Determine the (x, y) coordinate at the center of the cell enclosing the given text.  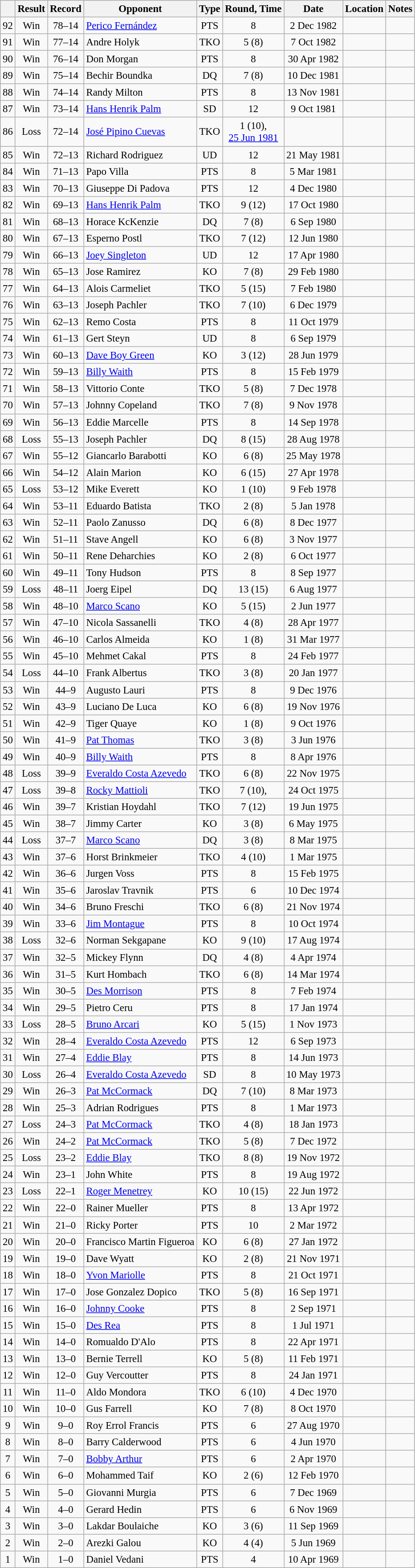
Record (66, 9)
Notes (400, 9)
4 Jun 1970 (313, 1442)
14 Mar 1974 (313, 974)
28–5 (66, 1024)
38 (8, 941)
57 (8, 623)
Pat Thomas (140, 740)
3 Nov 1977 (313, 539)
20 Jan 1977 (313, 673)
17–0 (66, 1292)
50–11 (66, 556)
2 (6) (253, 1476)
4 Dec 1970 (313, 1392)
56 (8, 640)
89 (8, 76)
5 Mar 1981 (313, 171)
48 (8, 774)
32–5 (66, 957)
12 Jun 1980 (313, 238)
Giovanni Murgia (140, 1492)
39–9 (66, 774)
Frank Albertus (140, 673)
4–0 (66, 1509)
20–0 (66, 1242)
22–1 (66, 1192)
Des Morrison (140, 991)
Alain Marion (140, 472)
Pietro Ceru (140, 1008)
74 (8, 339)
38–7 (66, 823)
11 Sep 1969 (313, 1526)
Dave Wyatt (140, 1258)
22 Jun 1972 (313, 1192)
3 (8, 1526)
55 (8, 656)
22 (8, 1208)
Mohammed Taif (140, 1476)
31 (8, 1058)
10–0 (66, 1409)
83 (8, 188)
2 (8, 1543)
59 (8, 589)
28 Jun 1979 (313, 355)
63–13 (66, 305)
5 Jan 1978 (313, 506)
57–13 (66, 406)
50 (8, 740)
2 Apr 1970 (313, 1459)
72–14 (66, 132)
26 (8, 1141)
19 Jun 1975 (313, 807)
1–0 (66, 1560)
8 Mar 1975 (313, 840)
17 Aug 1974 (313, 941)
Paolo Zanusso (140, 523)
76–14 (66, 59)
Date (313, 9)
79 (8, 255)
16 (8, 1309)
Bruno Freschi (140, 907)
28 Aug 1978 (313, 439)
56–13 (66, 422)
23–1 (66, 1175)
Papo Villa (140, 171)
8 (8) (253, 1158)
Romualdo D'Alo (140, 1342)
19 Nov 1972 (313, 1158)
47–10 (66, 623)
Tiger Quaye (140, 723)
28 (8, 1108)
39–7 (66, 807)
42 (8, 874)
48–10 (66, 606)
91 (8, 42)
78 (8, 272)
Eddie Marcelle (140, 422)
44 (8, 840)
Jurgen Voss (140, 874)
Dave Boy Green (140, 355)
60–13 (66, 355)
14 Sep 1978 (313, 422)
66–13 (66, 255)
13 Apr 1972 (313, 1208)
Luciano De Luca (140, 706)
2 Jun 1977 (313, 606)
21–0 (66, 1225)
76 (8, 305)
1 (10), 25 Jun 1981 (253, 132)
1 (10) (253, 489)
59–13 (66, 372)
42–9 (66, 723)
8 (15) (253, 439)
27 Apr 1978 (313, 472)
60 (8, 573)
51–11 (66, 539)
8 Sep 1977 (313, 573)
29–5 (66, 1008)
40–9 (66, 757)
46–10 (66, 640)
21 May 1981 (313, 155)
55–12 (66, 455)
Horace KcKenzie (140, 222)
Augusto Lauri (140, 690)
64–13 (66, 288)
7 Dec 1978 (313, 389)
Mike Everett (140, 489)
34 (8, 1008)
Bobby Arthur (140, 1459)
72 (8, 372)
6 Oct 1977 (313, 556)
4 (4) (253, 1543)
10 Apr 1969 (313, 1560)
61–13 (66, 339)
70–13 (66, 188)
Joey Singleton (140, 255)
11 Oct 1979 (313, 322)
Mehmet Cakal (140, 656)
Adrian Rodrigues (140, 1108)
Location (364, 9)
12–0 (66, 1375)
5 (8, 1492)
19 Aug 1972 (313, 1175)
27 (8, 1125)
Guy Vercoutter (140, 1375)
Andre Holyk (140, 42)
48–11 (66, 589)
Kristian Hoydahl (140, 807)
21 (8, 1225)
46 (8, 807)
6–0 (66, 1476)
31–5 (66, 974)
37–6 (66, 857)
Vittorio Conte (140, 389)
22 Nov 1975 (313, 774)
Des Rea (140, 1325)
49–11 (66, 573)
Randy Milton (140, 93)
16–0 (66, 1309)
84 (8, 171)
71 (8, 389)
43–9 (66, 706)
6 Nov 1969 (313, 1509)
32–6 (66, 941)
15–0 (66, 1325)
32 (8, 1041)
87 (8, 109)
22 Apr 1971 (313, 1342)
47 (8, 790)
25 (8, 1158)
19–0 (66, 1258)
21 Oct 1971 (313, 1275)
77 (8, 288)
7 (8, 1459)
Bechir Boundka (140, 76)
Norman Sekgapane (140, 941)
22–0 (66, 1208)
Mickey Flynn (140, 957)
37–7 (66, 840)
14–0 (66, 1342)
39–8 (66, 790)
7 Oct 1982 (313, 42)
Jose Ramirez (140, 272)
85 (8, 155)
67–13 (66, 238)
34–6 (66, 907)
31 Mar 1977 (313, 640)
69–13 (66, 205)
33 (8, 1024)
11 Feb 1971 (313, 1358)
Richard Rodriguez (140, 155)
58 (8, 606)
15 Feb 1979 (313, 372)
51 (8, 723)
Joerg Eipel (140, 589)
Horst Brinkmeier (140, 857)
Gus Farrell (140, 1409)
17 (8, 1292)
27–4 (66, 1058)
6 Dec 1979 (313, 305)
86 (8, 132)
Bernie Terrell (140, 1358)
5 Jun 1969 (313, 1543)
39 (8, 924)
Opponent (140, 9)
13 Nov 1981 (313, 93)
62 (8, 539)
3 Jun 1976 (313, 740)
Rainer Mueller (140, 1208)
36–6 (66, 874)
8 Mar 1973 (313, 1091)
Roger Menetrey (140, 1192)
4 Apr 1974 (313, 957)
21 Nov 1971 (313, 1258)
19 (8, 1258)
6 Sep 1980 (313, 222)
17 Apr 1980 (313, 255)
1 Mar 1973 (313, 1108)
12 Feb 1970 (313, 1476)
Esperno Postl (140, 238)
9 Oct 1981 (313, 109)
2–0 (66, 1543)
1 Mar 1975 (313, 857)
6 (15) (253, 472)
Remo Costa (140, 322)
Gerard Hedin (140, 1509)
9 (12) (253, 205)
82 (8, 205)
Johnny Copeland (140, 406)
Giancarlo Barabotti (140, 455)
Yvon Mariolle (140, 1275)
30 (8, 1074)
26–3 (66, 1091)
75–14 (66, 76)
9 (10) (253, 941)
Result (31, 9)
9 Dec 1976 (313, 690)
70 (8, 406)
3 (6) (253, 1526)
23–2 (66, 1158)
61 (8, 556)
69 (8, 422)
74–14 (66, 93)
10 (15) (253, 1192)
Gert Steyn (140, 339)
Jimmy Carter (140, 823)
30 Apr 1982 (313, 59)
24 Feb 1977 (313, 656)
17 Oct 1980 (313, 205)
7 (10), (253, 790)
Lakdar Boulaiche (140, 1526)
80 (8, 238)
Tony Hudson (140, 573)
58–13 (66, 389)
41 (8, 891)
49 (8, 757)
53–11 (66, 506)
Carlos Almeida (140, 640)
23 (8, 1192)
45–10 (66, 656)
21 Nov 1974 (313, 907)
9 (8, 1426)
62–13 (66, 322)
28–4 (66, 1041)
Rocky Mattioli (140, 790)
90 (8, 59)
24–2 (66, 1141)
26–4 (66, 1074)
14 Jun 1973 (313, 1058)
73–14 (66, 109)
6 Sep 1973 (313, 1041)
15 (8, 1325)
10 Oct 1974 (313, 924)
John White (140, 1175)
40 (8, 907)
Daniel Vedani (140, 1560)
6 Aug 1977 (313, 589)
7–0 (66, 1459)
18 Jan 1973 (313, 1125)
Eduardo Batista (140, 506)
10 Dec 1974 (313, 891)
9 Oct 1976 (313, 723)
8–0 (66, 1442)
77–14 (66, 42)
1 (8, 1560)
8 Apr 1976 (313, 757)
53–12 (66, 489)
67 (8, 455)
65 (8, 489)
2 Dec 1982 (313, 26)
53 (8, 690)
3–0 (66, 1526)
10 Dec 1981 (313, 76)
Rene Deharchies (140, 556)
4 (10) (253, 857)
6 (10) (253, 1392)
15 Feb 1975 (313, 874)
18–0 (66, 1275)
8 Dec 1977 (313, 523)
72–13 (66, 155)
41–9 (66, 740)
10 May 1973 (313, 1074)
73 (8, 355)
65–13 (66, 272)
Francisco Martin Figueroa (140, 1242)
8 Oct 1970 (313, 1409)
18 (8, 1275)
Aldo Mondora (140, 1392)
81 (8, 222)
28 Apr 1977 (313, 623)
30–5 (66, 991)
45 (8, 823)
4 Dec 1980 (313, 188)
Stave Angell (140, 539)
52 (8, 706)
7 Feb 1980 (313, 288)
Giuseppe Di Padova (140, 188)
75 (8, 322)
6 May 1975 (313, 823)
66 (8, 472)
37 (8, 957)
55–13 (66, 439)
Nicola Sassanelli (140, 623)
27 Aug 1970 (313, 1426)
Type (210, 9)
2 Mar 1972 (313, 1225)
16 Sep 1971 (313, 1292)
13 (8, 1358)
Jim Montague (140, 924)
1 Nov 1973 (313, 1024)
64 (8, 506)
Barry Calderwood (140, 1442)
Roy Errol Francis (140, 1426)
1 Jul 1971 (313, 1325)
35–6 (66, 891)
44–9 (66, 690)
36 (8, 974)
71–13 (66, 171)
25–3 (66, 1108)
Round, Time (253, 9)
19 Nov 1976 (313, 706)
5–0 (66, 1492)
44–10 (66, 673)
7 Feb 1974 (313, 991)
José Pipino Cuevas (140, 132)
24 Jan 1971 (313, 1375)
2 Sep 1971 (313, 1309)
29 (8, 1091)
3 (12) (253, 355)
24–3 (66, 1125)
20 (8, 1242)
9–0 (66, 1426)
24 (8, 1175)
Kurt Hombach (140, 974)
17 Jan 1974 (313, 1008)
35 (8, 991)
88 (8, 93)
92 (8, 26)
27 Jan 1972 (313, 1242)
25 May 1978 (313, 455)
54–12 (66, 472)
6 Sep 1979 (313, 339)
68–13 (66, 222)
33–6 (66, 924)
9 Feb 1978 (313, 489)
13 (15) (253, 589)
Ricky Porter (140, 1225)
Perico Fernández (140, 26)
Arezki Galou (140, 1543)
54 (8, 673)
7 Dec 1972 (313, 1141)
Jose Gonzalez Dopico (140, 1292)
68 (8, 439)
7 Dec 1969 (313, 1492)
Don Morgan (140, 59)
Jaroslav Travnik (140, 891)
52–11 (66, 523)
78–14 (66, 26)
14 (8, 1342)
Johnny Cooke (140, 1309)
11–0 (66, 1392)
Bruno Arcari (140, 1024)
9 Nov 1978 (313, 406)
63 (8, 523)
24 Oct 1975 (313, 790)
29 Feb 1980 (313, 272)
43 (8, 857)
11 (8, 1392)
Alois Carmeliet (140, 288)
13–0 (66, 1358)
